Search for the cell housing the specified text and yield its (X, Y) center coordinate. 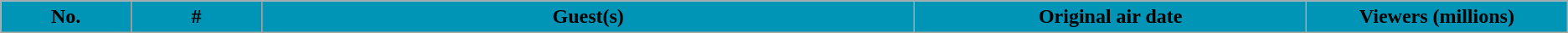
No. (66, 17)
Original air date (1111, 17)
Guest(s) (588, 17)
# (197, 17)
Viewers (millions) (1436, 17)
